Return [X, Y] of the center of cell containing provided text 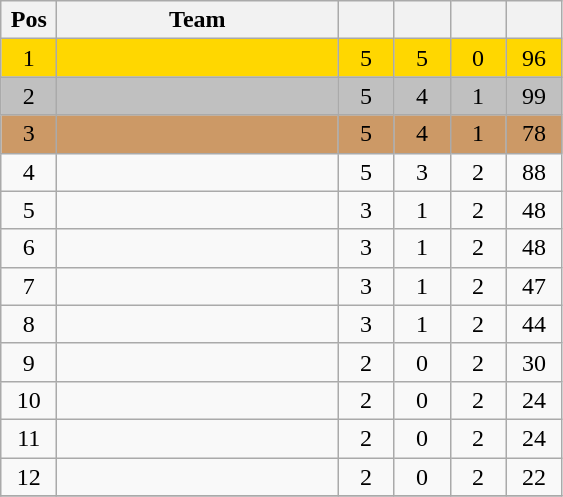
47 [534, 286]
78 [534, 134]
44 [534, 324]
7 [29, 286]
6 [29, 248]
11 [29, 438]
9 [29, 362]
8 [29, 324]
Team [198, 20]
88 [534, 172]
99 [534, 96]
Pos [29, 20]
30 [534, 362]
22 [534, 477]
96 [534, 58]
12 [29, 477]
10 [29, 400]
